Determine the (X, Y) coordinate at the center of the cell enclosing the given text.  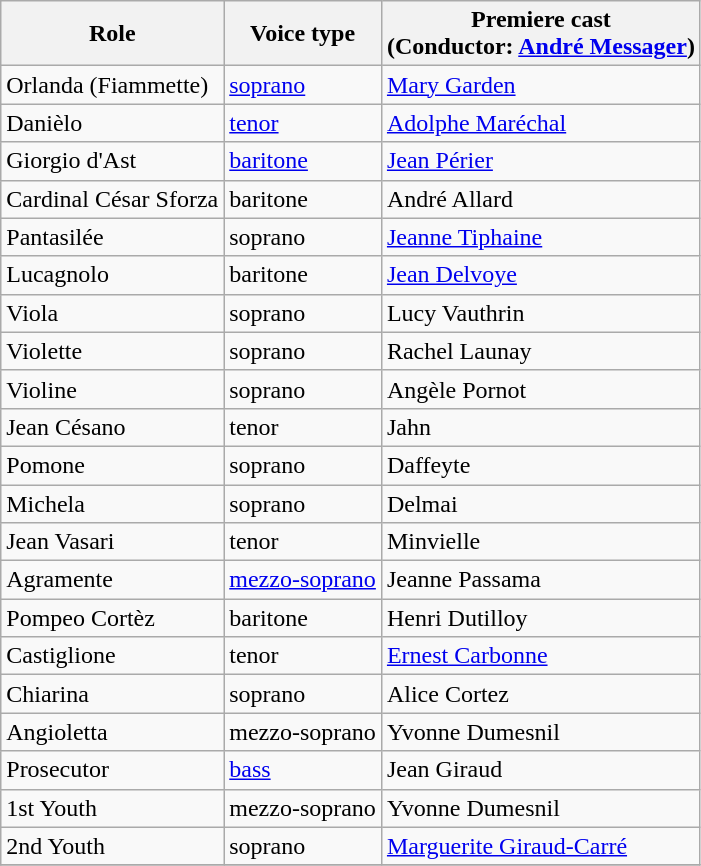
Rachel Launay (540, 351)
Pantasilée (112, 237)
Pomone (112, 465)
Jean Périer (540, 161)
Danièlo (112, 123)
Alice Cortez (540, 694)
Role (112, 34)
Violette (112, 351)
Jean Césano (112, 427)
Ernest Carbonne (540, 656)
Lucy Vauthrin (540, 313)
Prosecutor (112, 770)
Pompeo Cortèz (112, 618)
Viola (112, 313)
Chiarina (112, 694)
Henri Dutilloy (540, 618)
Jeanne Passama (540, 580)
Cardinal César Sforza (112, 199)
Delmai (540, 503)
Michela (112, 503)
Premiere cast(Conductor: André Messager) (540, 34)
Mary Garden (540, 85)
Jahn (540, 427)
Adolphe Maréchal (540, 123)
Minvielle (540, 542)
Jean Giraud (540, 770)
Jean Vasari (112, 542)
Jean Delvoye (540, 275)
Agramente (112, 580)
bass (303, 770)
Lucagnolo (112, 275)
2nd Youth (112, 846)
Jeanne Tiphaine (540, 237)
André Allard (540, 199)
Orlanda (Fiammette) (112, 85)
Marguerite Giraud-Carré (540, 846)
Violine (112, 389)
Daffeyte (540, 465)
Giorgio d'Ast (112, 161)
Voice type (303, 34)
1st Youth (112, 808)
Angèle Pornot (540, 389)
Castiglione (112, 656)
Angioletta (112, 732)
